Output the [X, Y] coordinate of the center of the cell containing the given text.  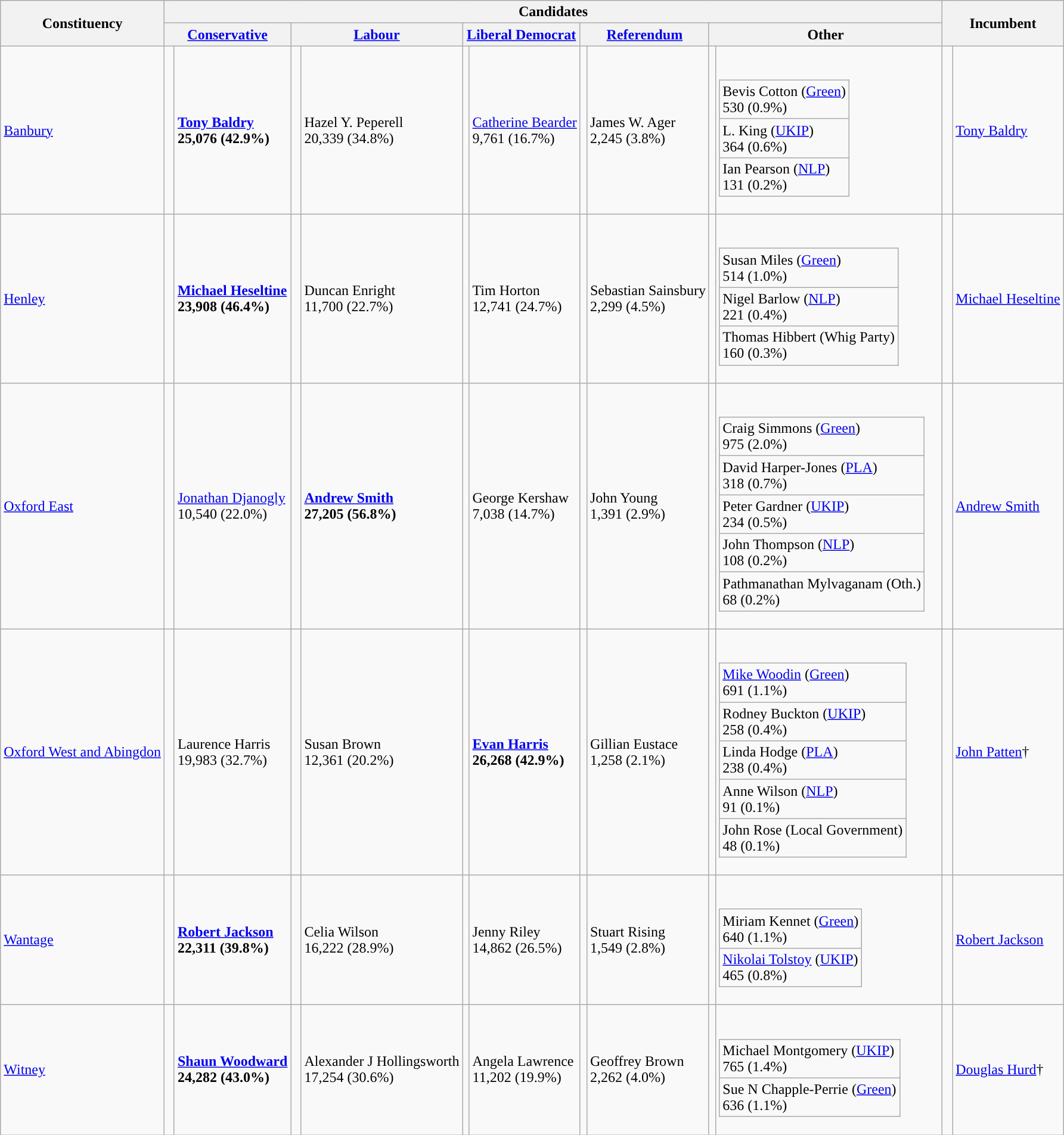
Michael Montgomery (UKIP)765 (1.4%) [809, 1059]
Bevis Cotton (Green)530 (0.9%) L. King (UKIP)364 (0.6%) Ian Pearson (NLP)131 (0.2%) [829, 130]
Stuart Rising1,549 (2.8%) [647, 940]
Bevis Cotton (Green)530 (0.9%) [784, 99]
Liberal Democrat [521, 35]
Andrew Smith [1008, 506]
Susan Miles (Green)514 (1.0%) Nigel Barlow (NLP)221 (0.4%) Thomas Hibbert (Whig Party)160 (0.3%) [829, 299]
Laurence Harris19,983 (32.7%) [232, 752]
Oxford West and Abingdon [82, 752]
Jonathan Djanogly10,540 (22.0%) [232, 506]
Shaun Woodward24,282 (43.0%) [232, 1070]
Wantage [82, 940]
Witney [82, 1070]
Incumbent [1003, 23]
Labour [377, 35]
Tim Horton12,741 (24.7%) [525, 299]
Banbury [82, 130]
Peter Gardner (UKIP)234 (0.5%) [822, 514]
Michael Heseltine23,908 (46.4%) [232, 299]
Candidates [553, 12]
Oxford East [82, 506]
Susan Brown12,361 (20.2%) [381, 752]
Thomas Hibbert (Whig Party)160 (0.3%) [809, 346]
Other [825, 35]
Rodney Buckton (UKIP)258 (0.4%) [813, 721]
Sebastian Sainsbury2,299 (4.5%) [647, 299]
Susan Miles (Green)514 (1.0%) [809, 268]
Jenny Riley14,862 (26.5%) [525, 940]
Linda Hodge (PLA)238 (0.4%) [813, 761]
Referendum [644, 35]
Nikolai Tolstoy (UKIP)465 (0.8%) [790, 967]
Michael Heseltine [1008, 299]
Henley [82, 299]
Sue N Chapple-Perrie (Green)636 (1.1%) [809, 1097]
Craig Simmons (Green)975 (2.0%) [822, 436]
Anne Wilson (NLP)91 (0.1%) [813, 799]
Nigel Barlow (NLP)221 (0.4%) [809, 306]
Gillian Eustace1,258 (2.1%) [647, 752]
Catherine Bearder9,761 (16.7%) [525, 130]
John Young1,391 (2.9%) [647, 506]
George Kershaw7,038 (14.7%) [525, 506]
Miriam Kennet (Green)640 (1.1%) [790, 929]
Angela Lawrence11,202 (19.9%) [525, 1070]
Robert Jackson [1008, 940]
Geoffrey Brown2,262 (4.0%) [647, 1070]
David Harper-Jones (PLA)318 (0.7%) [822, 476]
John Rose (Local Government)48 (0.1%) [813, 838]
L. King (UKIP)364 (0.6%) [784, 138]
James W. Ager2,245 (3.8%) [647, 130]
Conservative [227, 35]
Mike Woodin (Green)691 (1.1%) [813, 683]
Constituency [82, 23]
Evan Harris26,268 (42.9%) [525, 752]
Douglas Hurd† [1008, 1070]
John Patten† [1008, 752]
Tony Baldry25,076 (42.9%) [232, 130]
Ian Pearson (NLP)131 (0.2%) [784, 176]
Duncan Enright11,700 (22.7%) [381, 299]
Hazel Y. Peperell20,339 (34.8%) [381, 130]
Tony Baldry [1008, 130]
Michael Montgomery (UKIP)765 (1.4%) Sue N Chapple-Perrie (Green)636 (1.1%) [829, 1070]
Celia Wilson16,222 (28.9%) [381, 940]
John Thompson (NLP)108 (0.2%) [822, 553]
Miriam Kennet (Green)640 (1.1%) Nikolai Tolstoy (UKIP)465 (0.8%) [829, 940]
Robert Jackson22,311 (39.8%) [232, 940]
Pathmanathan Mylvaganam (Oth.)68 (0.2%) [822, 591]
Andrew Smith27,205 (56.8%) [381, 506]
Alexander J Hollingsworth17,254 (30.6%) [381, 1070]
